Detect which cell encompasses the target text, then output its (X, Y) center coordinate. 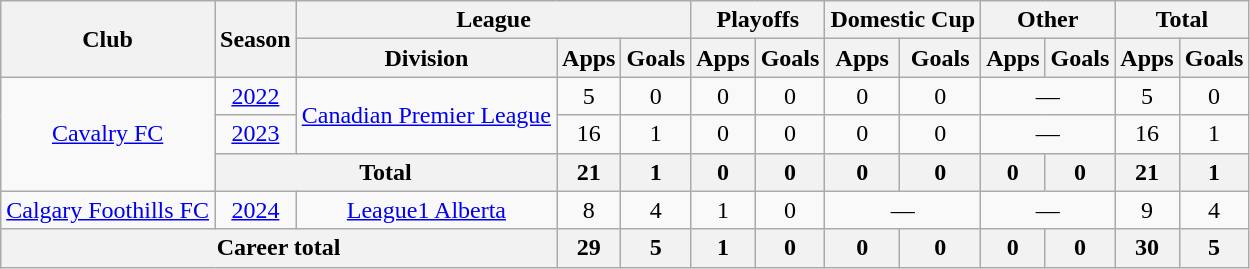
9 (1147, 210)
Calgary Foothills FC (108, 210)
Career total (279, 248)
Club (108, 39)
8 (589, 210)
Domestic Cup (903, 20)
30 (1147, 248)
2022 (255, 96)
Season (255, 39)
Cavalry FC (108, 134)
Playoffs (758, 20)
2024 (255, 210)
Other (1048, 20)
League1 Alberta (426, 210)
2023 (255, 134)
Canadian Premier League (426, 115)
29 (589, 248)
League (493, 20)
Division (426, 58)
